Determine the [X, Y] coordinate at the center of the cell enclosing the given text.  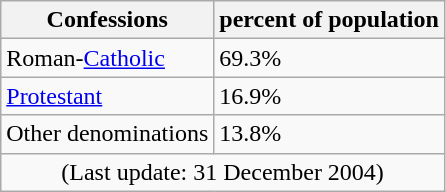
Protestant [108, 96]
Roman-Catholic [108, 58]
percent of population [330, 20]
(Last update: 31 December 2004) [223, 172]
13.8% [330, 134]
16.9% [330, 96]
69.3% [330, 58]
Confessions [108, 20]
Other denominations [108, 134]
